Provide the (x, y) coordinate of the cell's center where the given text is located.  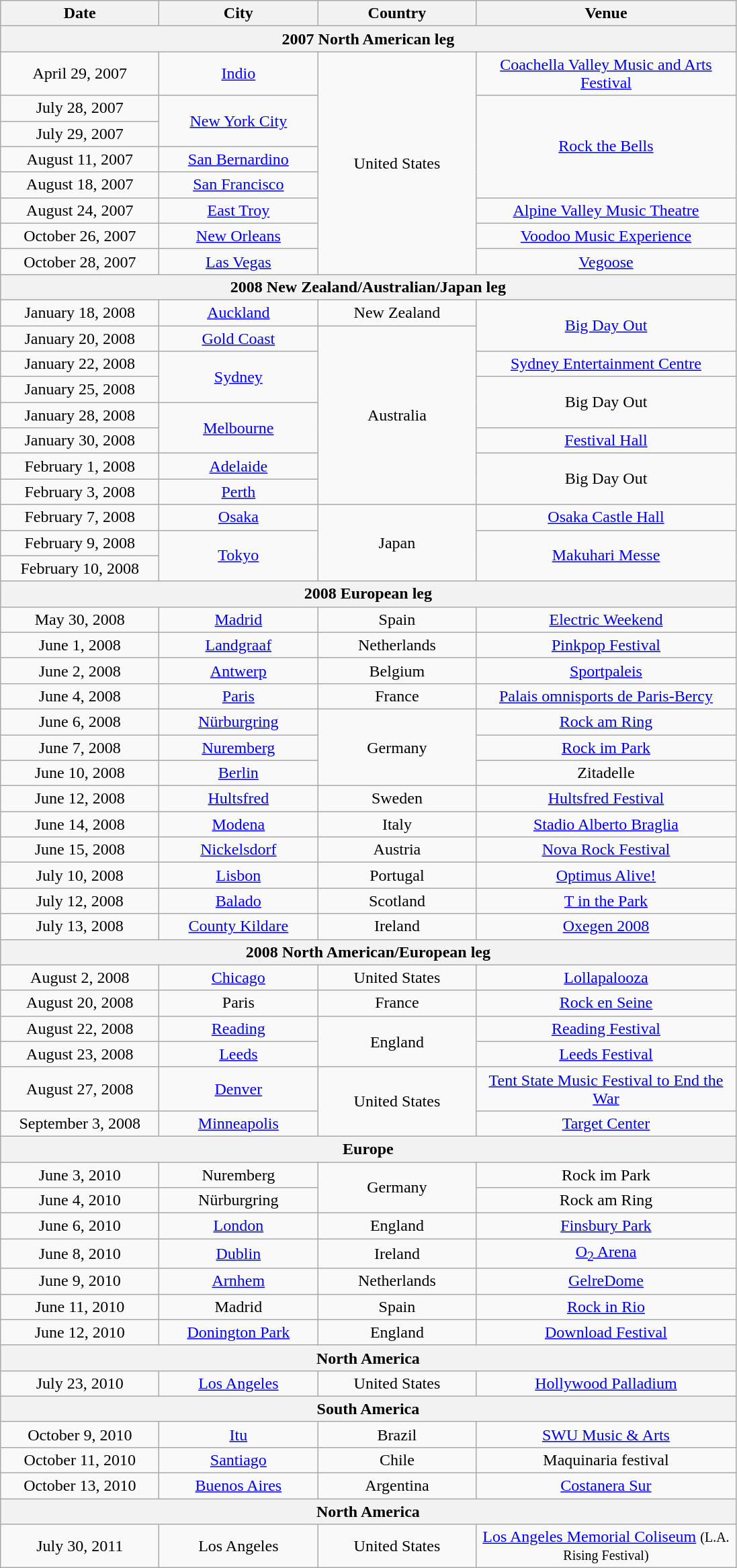
Coachella Valley Music and Arts Festival (606, 74)
Date (80, 13)
June 14, 2008 (80, 824)
July 28, 2007 (80, 108)
SWU Music & Arts (606, 1434)
Dublin (239, 1254)
May 30, 2008 (80, 619)
Buenos Aires (239, 1486)
Melbourne (239, 428)
Rock en Seine (606, 1003)
Italy (397, 824)
Hollywood Palladium (606, 1383)
Oxegen 2008 (606, 926)
Australia (397, 415)
Reading Festival (606, 1029)
Rock the Bells (606, 146)
Los Angeles Memorial Coliseum (L.A. Rising Festival) (606, 1547)
Itu (239, 1434)
October 13, 2010 (80, 1486)
Minneapolis (239, 1123)
Download Festival (606, 1332)
Pinkpop Festival (606, 645)
Balado (239, 901)
January 25, 2008 (80, 390)
Tent State Music Festival to End the War (606, 1088)
January 18, 2008 (80, 312)
Hultsfred (239, 799)
January 20, 2008 (80, 338)
Europe (368, 1149)
Antwerp (239, 670)
Brazil (397, 1434)
October 28, 2007 (80, 261)
Nickelsdorf (239, 850)
Zitadelle (606, 773)
Sydney Entertainment Centre (606, 364)
July 10, 2008 (80, 875)
GelreDome (606, 1281)
July 29, 2007 (80, 134)
San Francisco (239, 185)
O2 Arena (606, 1254)
June 15, 2008 (80, 850)
Las Vegas (239, 261)
New York City (239, 121)
Gold Coast (239, 338)
Berlin (239, 773)
Belgium (397, 670)
Sportpaleis (606, 670)
Santiago (239, 1460)
Lisbon (239, 875)
January 22, 2008 (80, 364)
Auckland (239, 312)
Adelaide (239, 466)
County Kildare (239, 926)
Country (397, 13)
Leeds Festival (606, 1054)
Sydney (239, 377)
T in the Park (606, 901)
Target Center (606, 1123)
Hultsfred Festival (606, 799)
Alpine Valley Music Theatre (606, 210)
October 11, 2010 (80, 1460)
Rock in Rio (606, 1307)
June 8, 2010 (80, 1254)
June 6, 2010 (80, 1226)
Portugal (397, 875)
Donington Park (239, 1332)
Osaka Castle Hall (606, 517)
Tokyo (239, 556)
July 12, 2008 (80, 901)
New Orleans (239, 236)
June 10, 2008 (80, 773)
Palais omnisports de Paris-Bercy (606, 696)
June 1, 2008 (80, 645)
Argentina (397, 1486)
January 30, 2008 (80, 441)
Optimus Alive! (606, 875)
Leeds (239, 1054)
June 11, 2010 (80, 1307)
Vegoose (606, 261)
Costanera Sur (606, 1486)
Reading (239, 1029)
Makuhari Messe (606, 556)
February 7, 2008 (80, 517)
South America (368, 1409)
2008 European leg (368, 594)
February 9, 2008 (80, 543)
Chicago (239, 977)
July 13, 2008 (80, 926)
Indio (239, 74)
Voodoo Music Experience (606, 236)
Perth (239, 492)
June 3, 2010 (80, 1175)
City (239, 13)
January 28, 2008 (80, 415)
Lollapalooza (606, 977)
2008 New Zealand/Australian/Japan leg (368, 287)
August 2, 2008 (80, 977)
June 2, 2008 (80, 670)
September 3, 2008 (80, 1123)
Landgraaf (239, 645)
2007 North American leg (368, 39)
Finsbury Park (606, 1226)
Denver (239, 1088)
July 23, 2010 (80, 1383)
Austria (397, 850)
June 9, 2010 (80, 1281)
Chile (397, 1460)
New Zealand (397, 312)
Modena (239, 824)
Osaka (239, 517)
June 6, 2008 (80, 722)
June 12, 2008 (80, 799)
February 3, 2008 (80, 492)
August 18, 2007 (80, 185)
August 22, 2008 (80, 1029)
August 20, 2008 (80, 1003)
Arnhem (239, 1281)
June 7, 2008 (80, 748)
February 10, 2008 (80, 568)
August 23, 2008 (80, 1054)
April 29, 2007 (80, 74)
June 4, 2008 (80, 696)
Electric Weekend (606, 619)
Japan (397, 543)
October 9, 2010 (80, 1434)
Festival Hall (606, 441)
San Bernardino (239, 159)
Sweden (397, 799)
Venue (606, 13)
July 30, 2011 (80, 1547)
2008 North American/European leg (368, 952)
August 27, 2008 (80, 1088)
Nova Rock Festival (606, 850)
June 12, 2010 (80, 1332)
October 26, 2007 (80, 236)
August 11, 2007 (80, 159)
Maquinaria festival (606, 1460)
London (239, 1226)
East Troy (239, 210)
June 4, 2010 (80, 1201)
Scotland (397, 901)
August 24, 2007 (80, 210)
Stadio Alberto Braglia (606, 824)
February 1, 2008 (80, 466)
